Locate the cell with the specified text and output its [x, y] center coordinate. 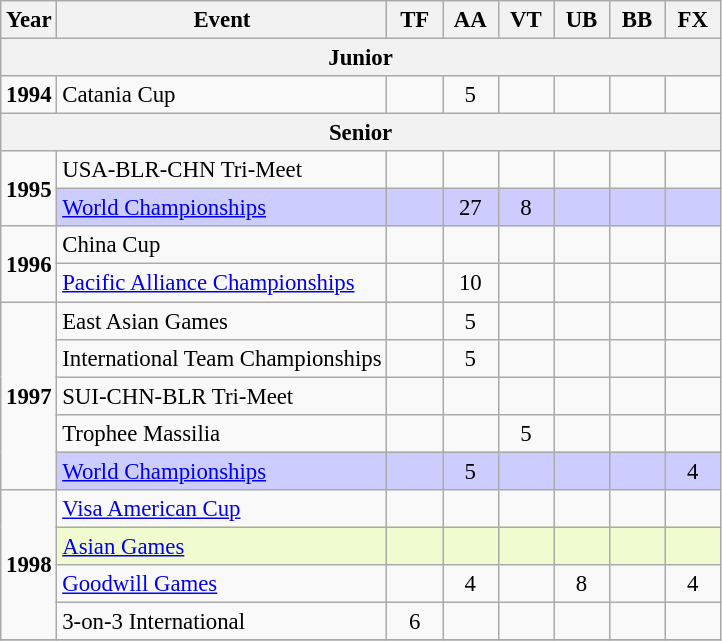
27 [470, 208]
Visa American Cup [222, 509]
TF [415, 20]
BB [637, 20]
Trophee Massilia [222, 433]
6 [415, 621]
UB [582, 20]
China Cup [222, 245]
Asian Games [222, 546]
East Asian Games [222, 321]
Event [222, 20]
Year [29, 20]
3-on-3 International [222, 621]
AA [470, 20]
1997 [29, 396]
Goodwill Games [222, 584]
1994 [29, 95]
USA-BLR-CHN Tri-Meet [222, 170]
1995 [29, 188]
VT [526, 20]
Senior [361, 133]
1998 [29, 565]
SUI-CHN-BLR Tri-Meet [222, 396]
International Team Championships [222, 358]
1996 [29, 264]
10 [470, 283]
Pacific Alliance Championships [222, 283]
FX [693, 20]
Catania Cup [222, 95]
Junior [361, 58]
